Detect which cell encompasses the target text, then output its (x, y) center coordinate. 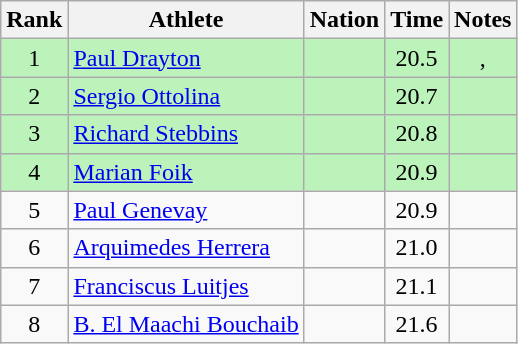
Notes (483, 20)
21.6 (417, 324)
7 (34, 286)
Marian Foik (186, 172)
Paul Drayton (186, 58)
6 (34, 248)
20.7 (417, 96)
Time (417, 20)
Paul Genevay (186, 210)
8 (34, 324)
3 (34, 134)
Arquimedes Herrera (186, 248)
1 (34, 58)
21.1 (417, 286)
Rank (34, 20)
20.8 (417, 134)
5 (34, 210)
2 (34, 96)
Franciscus Luitjes (186, 286)
, (483, 58)
Sergio Ottolina (186, 96)
Athlete (186, 20)
Nation (344, 20)
Richard Stebbins (186, 134)
21.0 (417, 248)
B. El Maachi Bouchaib (186, 324)
4 (34, 172)
20.5 (417, 58)
